Scan for the cell matching the given text and deliver its (X, Y) coordinate at center. 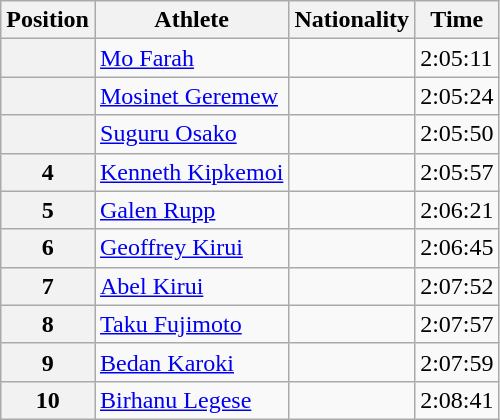
Suguru Osako (191, 134)
2:05:57 (457, 172)
Position (48, 20)
4 (48, 172)
Athlete (191, 20)
5 (48, 210)
Mo Farah (191, 58)
6 (48, 248)
Abel Kirui (191, 286)
Geoffrey Kirui (191, 248)
Kenneth Kipkemoi (191, 172)
Taku Fujimoto (191, 324)
Bedan Karoki (191, 362)
2:05:50 (457, 134)
2:05:24 (457, 96)
7 (48, 286)
2:07:59 (457, 362)
2:07:52 (457, 286)
2:05:11 (457, 58)
Time (457, 20)
8 (48, 324)
9 (48, 362)
Nationality (352, 20)
2:07:57 (457, 324)
Galen Rupp (191, 210)
Mosinet Geremew (191, 96)
Birhanu Legese (191, 400)
2:08:41 (457, 400)
2:06:21 (457, 210)
2:06:45 (457, 248)
10 (48, 400)
